For the text-containing cell, return its midpoint in (x, y) coordinate format. 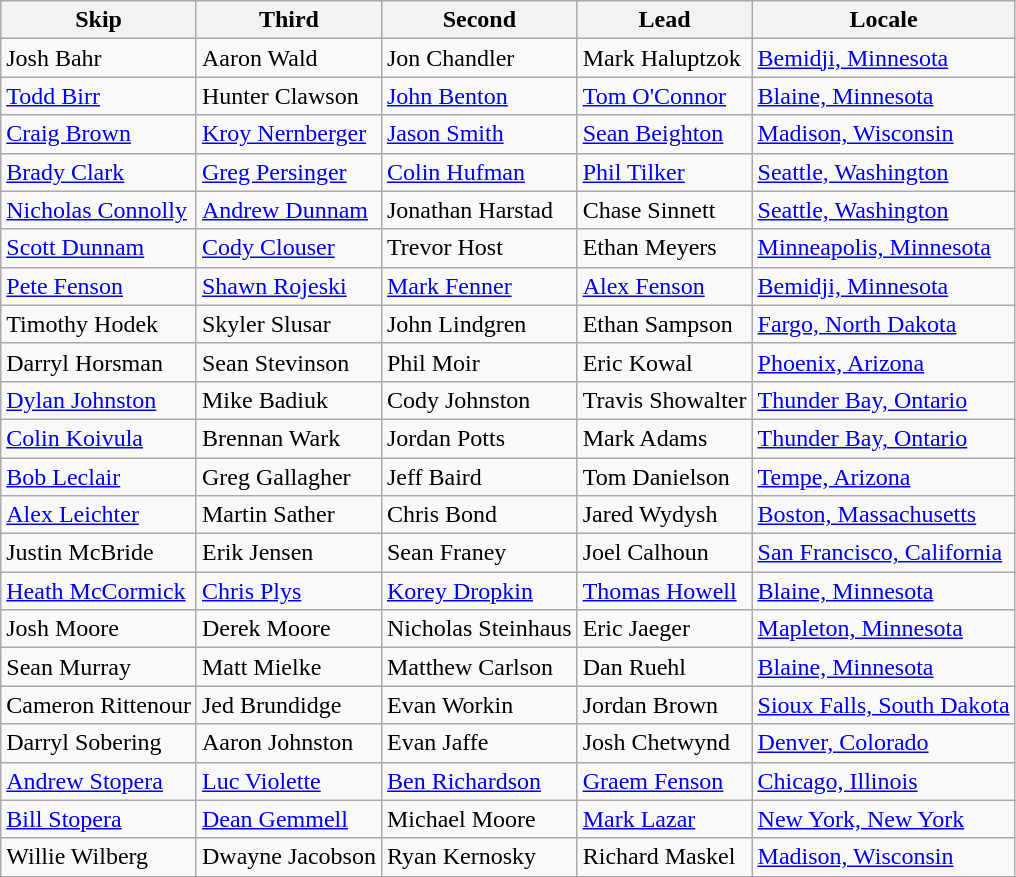
Sean Murray (99, 667)
Dylan Johnston (99, 400)
Darryl Horsman (99, 362)
Ethan Sampson (664, 324)
Matthew Carlson (479, 667)
Greg Gallagher (288, 477)
Sean Beighton (664, 134)
Mark Fenner (479, 286)
Pete Fenson (99, 286)
Timothy Hodek (99, 324)
Thomas Howell (664, 591)
Cameron Rittenour (99, 705)
Fargo, North Dakota (884, 324)
Scott Dunnam (99, 248)
Eric Jaeger (664, 629)
Kroy Nernberger (288, 134)
Colin Koivula (99, 438)
John Benton (479, 96)
Locale (884, 20)
Tom Danielson (664, 477)
Andrew Stopera (99, 781)
Brennan Wark (288, 438)
Mark Adams (664, 438)
Bill Stopera (99, 819)
Martin Sather (288, 515)
Colin Hufman (479, 172)
Erik Jensen (288, 553)
Alex Leichter (99, 515)
Travis Showalter (664, 400)
Mike Badiuk (288, 400)
Dwayne Jacobson (288, 857)
Josh Chetwynd (664, 743)
Tom O'Connor (664, 96)
Michael Moore (479, 819)
Sioux Falls, South Dakota (884, 705)
Third (288, 20)
Boston, Massachusetts (884, 515)
Chris Plys (288, 591)
Graem Fenson (664, 781)
Minneapolis, Minnesota (884, 248)
Denver, Colorado (884, 743)
Lead (664, 20)
Ben Richardson (479, 781)
San Francisco, California (884, 553)
Jared Wydysh (664, 515)
Heath McCormick (99, 591)
Trevor Host (479, 248)
Darryl Sobering (99, 743)
Craig Brown (99, 134)
Jordan Brown (664, 705)
Luc Violette (288, 781)
Jason Smith (479, 134)
Andrew Dunnam (288, 210)
Derek Moore (288, 629)
Chase Sinnett (664, 210)
Josh Moore (99, 629)
Mark Haluptzok (664, 58)
Mark Lazar (664, 819)
Josh Bahr (99, 58)
Cody Clouser (288, 248)
New York, New York (884, 819)
Second (479, 20)
Korey Dropkin (479, 591)
Eric Kowal (664, 362)
Mapleton, Minnesota (884, 629)
Dan Ruehl (664, 667)
Ethan Meyers (664, 248)
Phil Moir (479, 362)
Tempe, Arizona (884, 477)
Aaron Johnston (288, 743)
Greg Persinger (288, 172)
Jed Brundidge (288, 705)
Evan Jaffe (479, 743)
Chris Bond (479, 515)
Willie Wilberg (99, 857)
Justin McBride (99, 553)
Jonathan Harstad (479, 210)
Cody Johnston (479, 400)
Chicago, Illinois (884, 781)
Matt Mielke (288, 667)
Evan Workin (479, 705)
Brady Clark (99, 172)
Sean Franey (479, 553)
Skyler Slusar (288, 324)
Alex Fenson (664, 286)
Aaron Wald (288, 58)
Nicholas Connolly (99, 210)
Nicholas Steinhaus (479, 629)
Richard Maskel (664, 857)
Dean Gemmell (288, 819)
Ryan Kernosky (479, 857)
Todd Birr (99, 96)
Bob Leclair (99, 477)
Shawn Rojeski (288, 286)
John Lindgren (479, 324)
Phoenix, Arizona (884, 362)
Sean Stevinson (288, 362)
Jordan Potts (479, 438)
Joel Calhoun (664, 553)
Hunter Clawson (288, 96)
Skip (99, 20)
Jeff Baird (479, 477)
Jon Chandler (479, 58)
Phil Tilker (664, 172)
